Provide the [X, Y] coordinate of the cell's center where the given text is located.  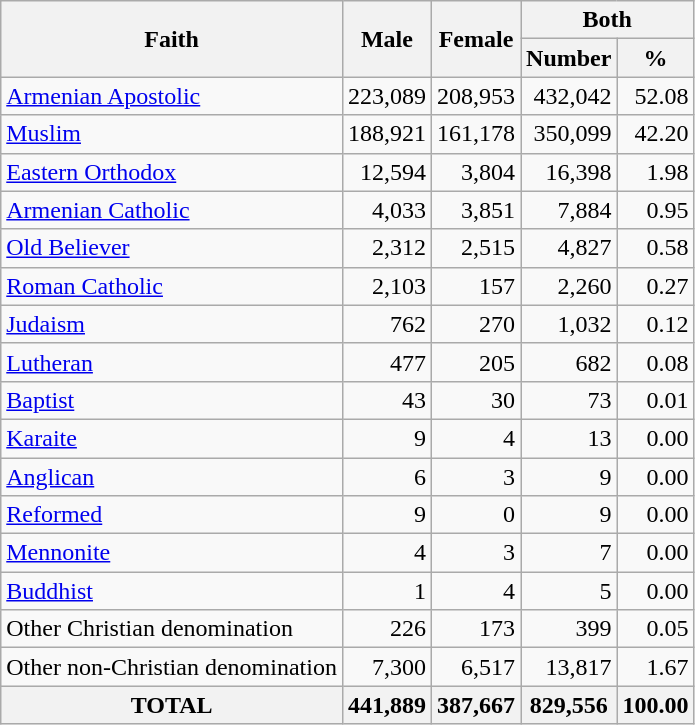
2,260 [569, 286]
12,594 [386, 172]
4,827 [569, 248]
223,089 [386, 96]
3,851 [476, 210]
0.27 [656, 286]
Muslim [172, 134]
Faith [172, 39]
Lutheran [172, 362]
0.08 [656, 362]
52.08 [656, 96]
0.95 [656, 210]
3,804 [476, 172]
226 [386, 629]
477 [386, 362]
387,667 [476, 705]
Eastern Orthodox [172, 172]
188,921 [386, 134]
432,042 [569, 96]
Reformed [172, 515]
Armenian Apostolic [172, 96]
7,884 [569, 210]
0.05 [656, 629]
Number [569, 58]
Buddhist [172, 591]
208,953 [476, 96]
7,300 [386, 667]
13,817 [569, 667]
173 [476, 629]
829,556 [569, 705]
1.67 [656, 667]
16,398 [569, 172]
Other non-Christian denomination [172, 667]
157 [476, 286]
7 [569, 553]
4,033 [386, 210]
Male [386, 39]
1.98 [656, 172]
Female [476, 39]
% [656, 58]
682 [569, 362]
6,517 [476, 667]
399 [569, 629]
441,889 [386, 705]
73 [569, 400]
0 [476, 515]
1 [386, 591]
100.00 [656, 705]
1,032 [569, 324]
Old Believer [172, 248]
0.12 [656, 324]
161,178 [476, 134]
Baptist [172, 400]
2,515 [476, 248]
Both [608, 20]
Karaite [172, 438]
6 [386, 477]
5 [569, 591]
270 [476, 324]
43 [386, 400]
350,099 [569, 134]
Roman Catholic [172, 286]
Mennonite [172, 553]
762 [386, 324]
Anglican [172, 477]
Judaism [172, 324]
Armenian Catholic [172, 210]
2,312 [386, 248]
42.20 [656, 134]
205 [476, 362]
0.58 [656, 248]
30 [476, 400]
Other Christian denomination [172, 629]
TOTAL [172, 705]
13 [569, 438]
0.01 [656, 400]
2,103 [386, 286]
